Return the [X, Y] coordinate for the center point of the cell that contains the specified text.  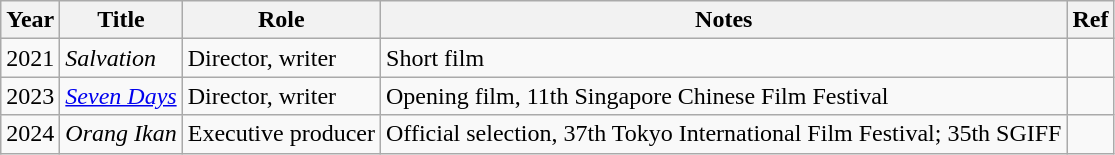
2021 [30, 58]
Opening film, 11th Singapore Chinese Film Festival [724, 96]
2024 [30, 134]
Notes [724, 20]
Salvation [121, 58]
Official selection, 37th Tokyo International Film Festival; 35th SGIFF [724, 134]
Title [121, 20]
Seven Days [121, 96]
Executive producer [281, 134]
Short film [724, 58]
2023 [30, 96]
Orang Ikan [121, 134]
Year [30, 20]
Ref [1090, 20]
Role [281, 20]
